Provide the (X, Y) coordinate of the cell's center where the given text is located.  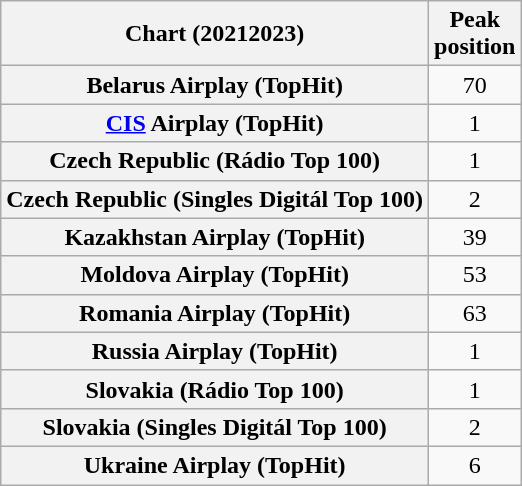
Moldova Airplay (TopHit) (215, 275)
53 (475, 275)
Ukraine Airplay (TopHit) (215, 465)
70 (475, 85)
Romania Airplay (TopHit) (215, 313)
Slovakia (Singles Digitál Top 100) (215, 427)
63 (475, 313)
Belarus Airplay (TopHit) (215, 85)
Czech Republic (Rádio Top 100) (215, 161)
39 (475, 237)
Kazakhstan Airplay (TopHit) (215, 237)
6 (475, 465)
Chart (20212023) (215, 34)
Russia Airplay (TopHit) (215, 351)
Czech Republic (Singles Digitál Top 100) (215, 199)
Peakposition (475, 34)
Slovakia (Rádio Top 100) (215, 389)
CIS Airplay (TopHit) (215, 123)
